Locate the cell with the specified text and output its [X, Y] center coordinate. 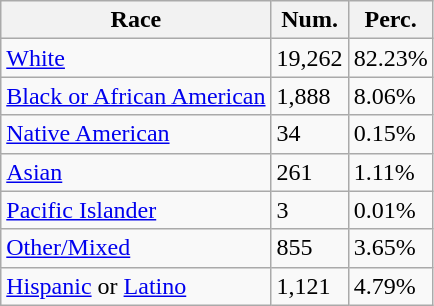
Pacific Islander [136, 210]
19,262 [310, 58]
Race [136, 20]
Native American [136, 134]
8.06% [390, 96]
261 [310, 172]
Hispanic or Latino [136, 286]
Asian [136, 172]
0.15% [390, 134]
Num. [310, 20]
82.23% [390, 58]
Black or African American [136, 96]
855 [310, 248]
White [136, 58]
34 [310, 134]
1.11% [390, 172]
Perc. [390, 20]
1,888 [310, 96]
3 [310, 210]
1,121 [310, 286]
3.65% [390, 248]
0.01% [390, 210]
Other/Mixed [136, 248]
4.79% [390, 286]
